Pinpoint the cell where the given text exists, returning its (x, y) midpoint coordinate. 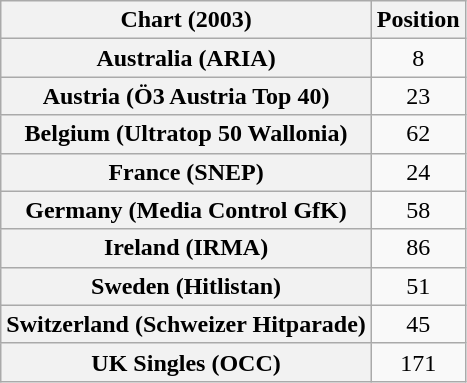
51 (418, 286)
Switzerland (Schweizer Hitparade) (186, 324)
24 (418, 172)
Position (418, 20)
45 (418, 324)
UK Singles (OCC) (186, 362)
86 (418, 248)
Australia (ARIA) (186, 58)
58 (418, 210)
Austria (Ö3 Austria Top 40) (186, 96)
62 (418, 134)
Ireland (IRMA) (186, 248)
Germany (Media Control GfK) (186, 210)
Chart (2003) (186, 20)
8 (418, 58)
Sweden (Hitlistan) (186, 286)
23 (418, 96)
France (SNEP) (186, 172)
Belgium (Ultratop 50 Wallonia) (186, 134)
171 (418, 362)
